Capture the cell that displays the provided text and extract its [X, Y] central coordinate. 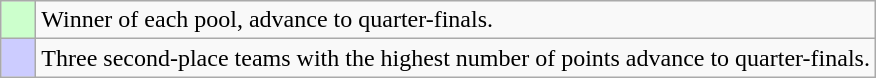
Three second-place teams with the highest number of points advance to quarter-finals. [456, 58]
Winner of each pool, advance to quarter-finals. [456, 20]
